Detect which cell encompasses the target text, then output its (x, y) center coordinate. 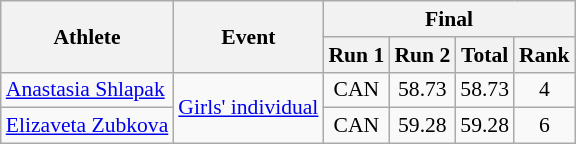
Anastasia Shlapak (88, 90)
Athlete (88, 36)
Total (484, 55)
Elizaveta Zubkova (88, 126)
Run 2 (422, 55)
6 (544, 126)
Event (248, 36)
Rank (544, 55)
Run 1 (356, 55)
Final (448, 19)
4 (544, 90)
Girls' individual (248, 108)
